Extract the [X, Y] coordinate from the center of the cell holding the provided text.  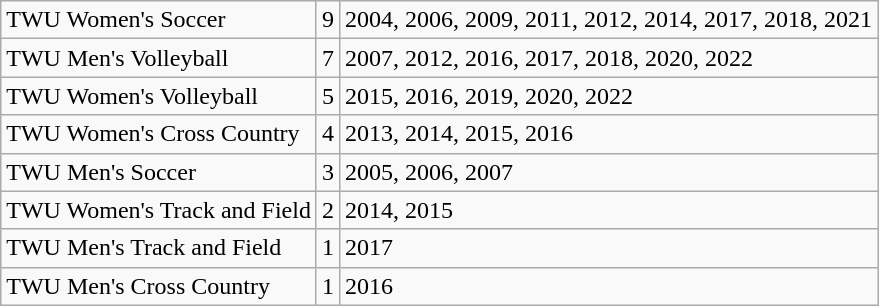
5 [328, 96]
TWU Men's Volleyball [159, 58]
2 [328, 210]
2014, 2015 [608, 210]
2015, 2016, 2019, 2020, 2022 [608, 96]
2013, 2014, 2015, 2016 [608, 134]
TWU Women's Track and Field [159, 210]
2016 [608, 286]
TWU Men's Soccer [159, 172]
9 [328, 20]
TWU Women's Volleyball [159, 96]
2005, 2006, 2007 [608, 172]
7 [328, 58]
2007, 2012, 2016, 2017, 2018, 2020, 2022 [608, 58]
4 [328, 134]
TWU Women's Cross Country [159, 134]
3 [328, 172]
TWU Men's Track and Field [159, 248]
2017 [608, 248]
TWU Women's Soccer [159, 20]
2004, 2006, 2009, 2011, 2012, 2014, 2017, 2018, 2021 [608, 20]
TWU Men's Cross Country [159, 286]
